Search for the cell housing the specified text and yield its [X, Y] center coordinate. 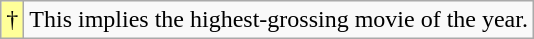
This implies the highest-grossing movie of the year. [279, 20]
† [12, 20]
